Search for the cell housing the specified text and yield its (x, y) center coordinate. 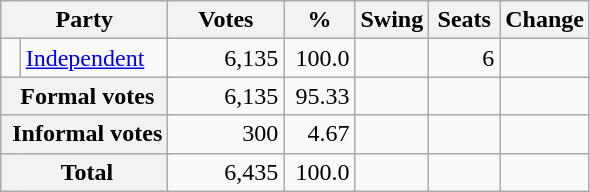
Independent (94, 58)
6,435 (226, 172)
300 (226, 134)
Votes (226, 20)
Informal votes (84, 134)
6 (464, 58)
Swing (392, 20)
Total (84, 172)
% (320, 20)
4.67 (320, 134)
95.33 (320, 96)
Change (545, 20)
Formal votes (84, 96)
Seats (464, 20)
Party (84, 20)
